Output the [X, Y] coordinate of the center of the cell containing the given text.  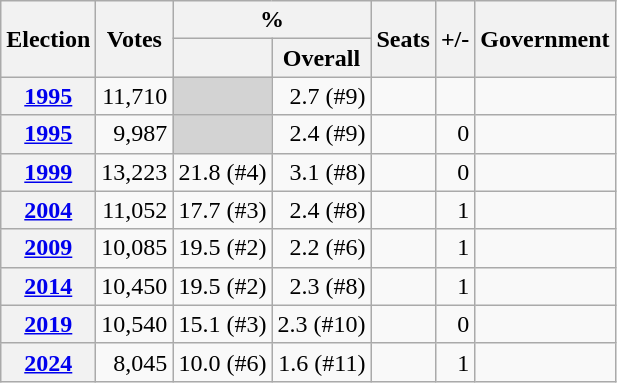
2.7 (#9) [322, 96]
% [272, 20]
10,540 [134, 324]
15.1 (#3) [222, 324]
3.1 (#8) [322, 172]
9,987 [134, 134]
13,223 [134, 172]
1.6 (#11) [322, 362]
11,052 [134, 210]
2.2 (#6) [322, 248]
Government [545, 39]
Seats [403, 39]
Votes [134, 39]
Election [48, 39]
1999 [48, 172]
2014 [48, 286]
+/- [454, 39]
2.3 (#8) [322, 286]
10,085 [134, 248]
2009 [48, 248]
8,045 [134, 362]
2.4 (#9) [322, 134]
11,710 [134, 96]
2024 [48, 362]
21.8 (#4) [222, 172]
Overall [322, 58]
10.0 (#6) [222, 362]
2.3 (#10) [322, 324]
10,450 [134, 286]
2004 [48, 210]
2.4 (#8) [322, 210]
2019 [48, 324]
17.7 (#3) [222, 210]
